Provide the (x, y) coordinate of the cell's center where the given text is located.  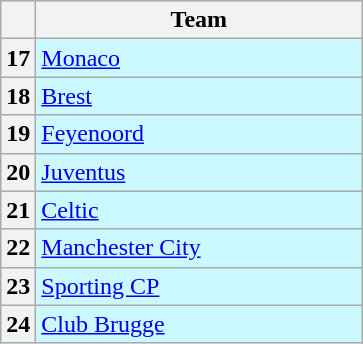
24 (18, 324)
Manchester City (199, 248)
Juventus (199, 172)
Brest (199, 96)
Club Brugge (199, 324)
22 (18, 248)
Sporting CP (199, 286)
21 (18, 210)
Team (199, 20)
20 (18, 172)
Feyenoord (199, 134)
23 (18, 286)
18 (18, 96)
17 (18, 58)
19 (18, 134)
Celtic (199, 210)
Monaco (199, 58)
